Find where the given text appears and provide that cell's center as [X, Y] coordinate. 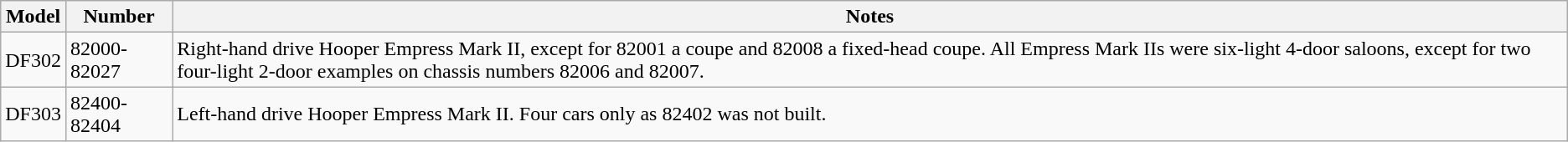
DF302 [34, 60]
82000-82027 [119, 60]
Left-hand drive Hooper Empress Mark II. Four cars only as 82402 was not built. [869, 114]
82400-82404 [119, 114]
DF303 [34, 114]
Notes [869, 17]
Model [34, 17]
Number [119, 17]
